Identify which cell holds the provided text, then report its [x, y] central coordinate. 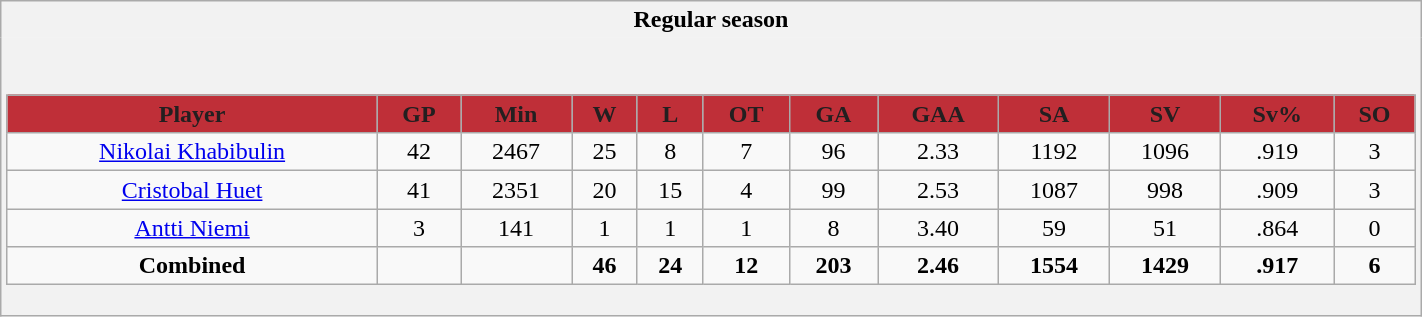
20 [605, 190]
.919 [1277, 152]
15 [670, 190]
GA [833, 114]
24 [670, 266]
42 [418, 152]
Nikolai Khabibulin [192, 152]
OT [746, 114]
141 [516, 228]
Cristobal Huet [192, 190]
1429 [1166, 266]
.864 [1277, 228]
SV [1166, 114]
Combined [192, 266]
96 [833, 152]
25 [605, 152]
0 [1374, 228]
46 [605, 266]
203 [833, 266]
GP [418, 114]
Min [516, 114]
1554 [1054, 266]
59 [1054, 228]
41 [418, 190]
2467 [516, 152]
GAA [938, 114]
SA [1054, 114]
Regular season [711, 20]
1087 [1054, 190]
3.40 [938, 228]
4 [746, 190]
2.46 [938, 266]
.909 [1277, 190]
1096 [1166, 152]
998 [1166, 190]
6 [1374, 266]
1192 [1054, 152]
2.33 [938, 152]
12 [746, 266]
Player [192, 114]
51 [1166, 228]
W [605, 114]
Antti Niemi [192, 228]
.917 [1277, 266]
Sv% [1277, 114]
2351 [516, 190]
L [670, 114]
7 [746, 152]
99 [833, 190]
SO [1374, 114]
2.53 [938, 190]
